Extract the [x, y] coordinate from the center of the cell holding the provided text.  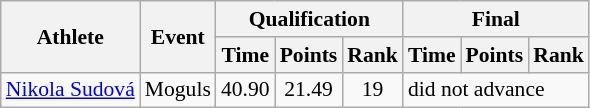
Nikola Sudová [70, 90]
21.49 [309, 90]
Moguls [178, 90]
Athlete [70, 36]
Qualification [310, 19]
40.90 [246, 90]
did not advance [496, 90]
Final [496, 19]
19 [372, 90]
Event [178, 36]
